Return (x, y) of the center of cell containing provided text 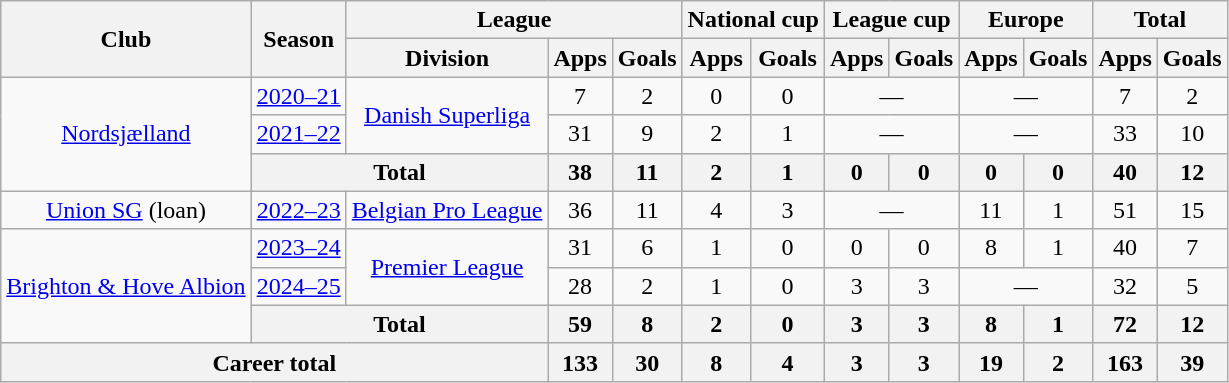
163 (1125, 362)
59 (580, 324)
Brighton & Hove Albion (126, 286)
2024–25 (298, 286)
League cup (892, 20)
72 (1125, 324)
Union SG (loan) (126, 210)
Club (126, 39)
15 (1192, 210)
30 (647, 362)
2023–24 (298, 248)
39 (1192, 362)
10 (1192, 134)
Danish Superliga (447, 115)
32 (1125, 286)
9 (647, 134)
Season (298, 39)
6 (647, 248)
Europe (1026, 20)
38 (580, 172)
36 (580, 210)
2021–22 (298, 134)
51 (1125, 210)
19 (991, 362)
28 (580, 286)
2022–23 (298, 210)
133 (580, 362)
Division (447, 58)
2020–21 (298, 96)
Premier League (447, 267)
33 (1125, 134)
5 (1192, 286)
League (514, 20)
Nordsjælland (126, 134)
National cup (753, 20)
Belgian Pro League (447, 210)
Career total (274, 362)
